Detect which cell encompasses the target text, then output its (x, y) center coordinate. 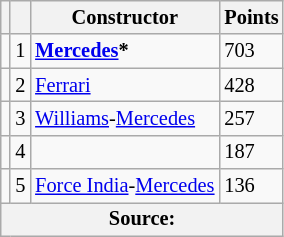
Williams-Mercedes (124, 118)
187 (251, 152)
Force India-Mercedes (124, 186)
136 (251, 186)
703 (251, 51)
1 (20, 51)
257 (251, 118)
Source: (142, 219)
Mercedes* (124, 51)
Points (251, 17)
4 (20, 152)
Ferrari (124, 85)
5 (20, 186)
428 (251, 85)
2 (20, 85)
3 (20, 118)
Constructor (124, 17)
